Scan for the cell matching the given text and deliver its [x, y] coordinate at center. 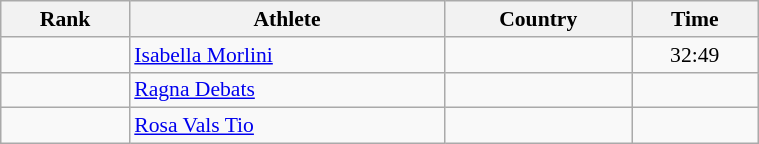
Ragna Debats [286, 90]
Time [695, 19]
Rank [66, 19]
Country [538, 19]
Isabella Morlini [286, 55]
32:49 [695, 55]
Athlete [286, 19]
Rosa Vals Tio [286, 126]
